Provide the (X, Y) coordinate of the cell's center where the given text is located.  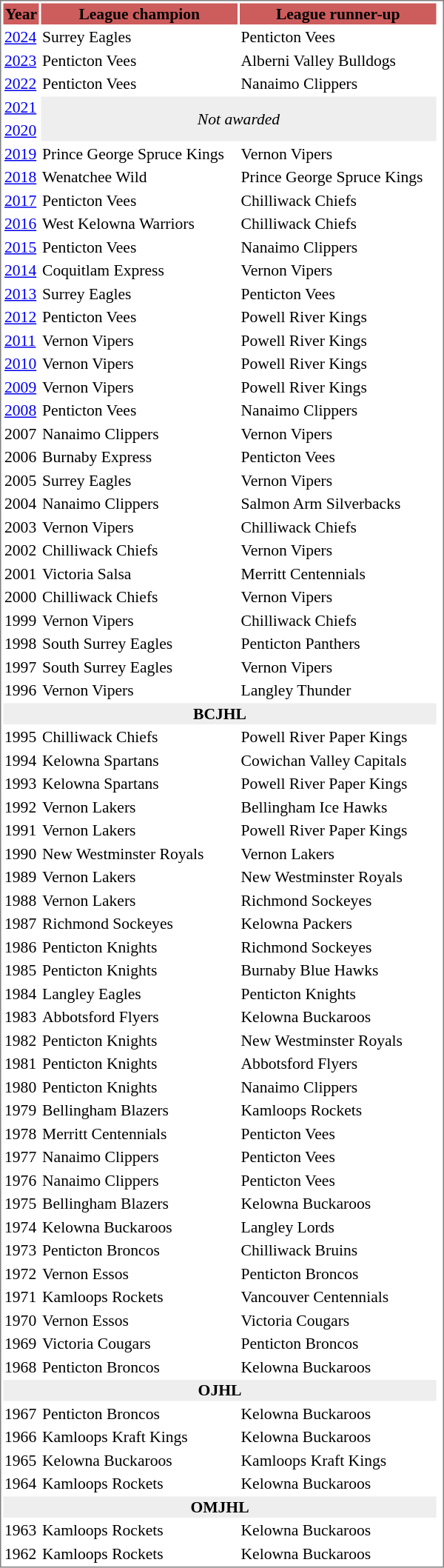
1998 (21, 644)
Alberni Valley Bulldogs (338, 61)
1977 (21, 1157)
1963 (21, 1530)
2007 (21, 434)
1967 (21, 1413)
1969 (21, 1344)
2003 (21, 527)
1980 (21, 1087)
1966 (21, 1437)
BCJHL (219, 714)
2014 (21, 270)
2004 (21, 504)
1985 (21, 970)
2022 (21, 84)
2020 (21, 130)
1996 (21, 690)
Burnaby Express (140, 457)
Langley Thunder (338, 690)
2008 (21, 410)
1964 (21, 1484)
2017 (21, 200)
1973 (21, 1250)
2023 (21, 61)
1992 (21, 807)
Langley Lords (338, 1227)
1982 (21, 1040)
Coquitlam Express (140, 270)
1983 (21, 1017)
League champion (140, 13)
1962 (21, 1554)
1989 (21, 877)
1993 (21, 784)
2001 (21, 573)
1976 (21, 1181)
OMJHL (219, 1507)
2005 (21, 480)
1978 (21, 1133)
Salmon Arm Silverbacks (338, 504)
Not awarded (239, 119)
1995 (21, 737)
1987 (21, 924)
1999 (21, 621)
Langley Eagles (140, 994)
2024 (21, 37)
2006 (21, 457)
1988 (21, 901)
Vancouver Centennials (338, 1297)
2015 (21, 247)
2013 (21, 293)
2019 (21, 154)
1994 (21, 760)
2021 (21, 107)
1981 (21, 1064)
League runner-up (338, 13)
1990 (21, 853)
OJHL (219, 1390)
1979 (21, 1110)
Cowichan Valley Capitals (338, 760)
1968 (21, 1367)
1972 (21, 1274)
1970 (21, 1320)
Kelowna Packers (338, 924)
2000 (21, 597)
Penticton Panthers (338, 644)
2002 (21, 550)
Year (21, 13)
2010 (21, 364)
1997 (21, 667)
1991 (21, 830)
1986 (21, 947)
1965 (21, 1461)
1974 (21, 1227)
2018 (21, 177)
Bellingham Ice Hawks (338, 807)
1984 (21, 994)
2012 (21, 317)
1971 (21, 1297)
Chilliwack Bruins (338, 1250)
Wenatchee Wild (140, 177)
2011 (21, 341)
2016 (21, 224)
1975 (21, 1204)
West Kelowna Warriors (140, 224)
Burnaby Blue Hawks (338, 970)
Victoria Salsa (140, 573)
2009 (21, 387)
